Pinpoint the cell where the given text exists, returning its (X, Y) midpoint coordinate. 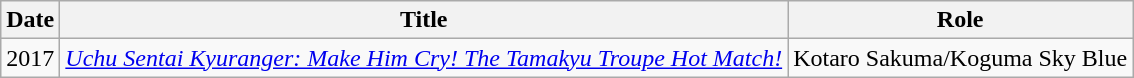
Role (960, 20)
2017 (30, 58)
Title (424, 20)
Uchu Sentai Kyuranger: Make Him Cry! The Tamakyu Troupe Hot Match! (424, 58)
Kotaro Sakuma/Koguma Sky Blue (960, 58)
Date (30, 20)
